Extract the [x, y] coordinate from the center of the cell holding the provided text.  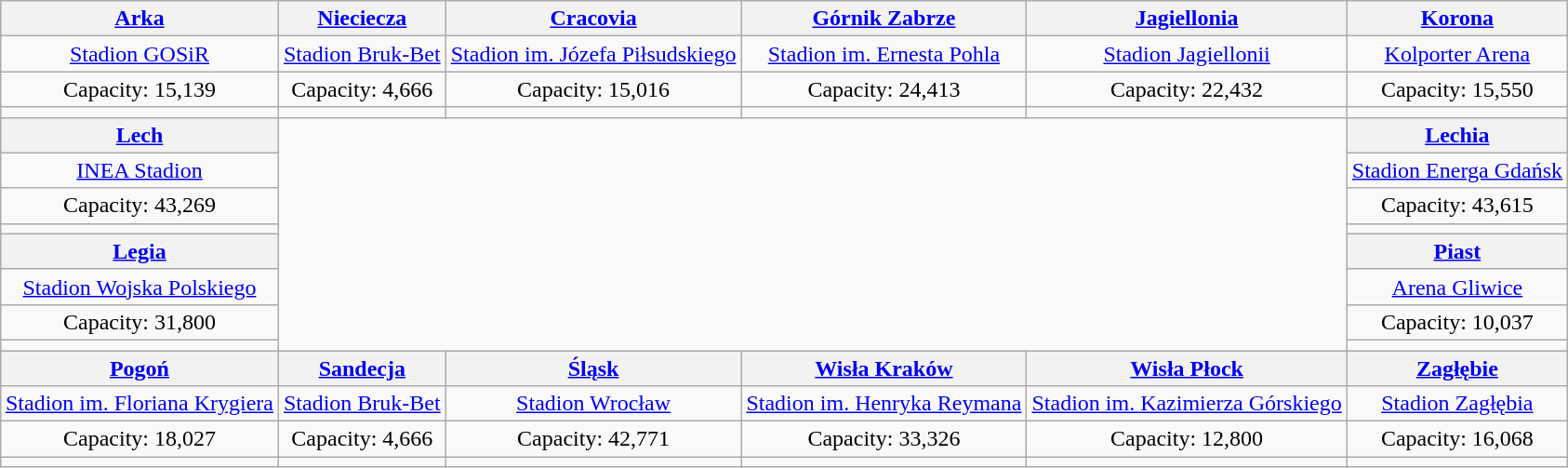
Stadion Wojska Polskiego [140, 287]
Stadion Zagłębia [1456, 404]
Sandecja [362, 368]
Jagiellonia [1187, 19]
Legia [140, 251]
Capacity: 43,615 [1456, 206]
Stadion im. Ernesta Pohla [884, 54]
Stadion Energa Gdańsk [1456, 170]
Wisła Płock [1187, 368]
Pogoń [140, 368]
Stadion im. Józefa Piłsudskiego [593, 54]
Capacity: 15,550 [1456, 89]
Nieciecza [362, 19]
Capacity: 15,016 [593, 89]
Capacity: 10,037 [1456, 322]
Zagłębie [1456, 368]
Lech [140, 135]
Capacity: 42,771 [593, 439]
Arka [140, 19]
Capacity: 16,068 [1456, 439]
Korona [1456, 19]
Cracovia [593, 19]
Capacity: 31,800 [140, 322]
Capacity: 22,432 [1187, 89]
Capacity: 15,139 [140, 89]
Capacity: 18,027 [140, 439]
Capacity: 33,326 [884, 439]
Stadion im. Floriana Krygiera [140, 404]
Śląsk [593, 368]
Kolporter Arena [1456, 54]
Stadion im. Kazimierza Górskiego [1187, 404]
Stadion GOSiR [140, 54]
Stadion Jagiellonii [1187, 54]
Wisła Kraków [884, 368]
INEA Stadion [140, 170]
Capacity: 24,413 [884, 89]
Capacity: 43,269 [140, 206]
Arena Gliwice [1456, 287]
Stadion Wrocław [593, 404]
Górnik Zabrze [884, 19]
Capacity: 12,800 [1187, 439]
Stadion im. Henryka Reymana [884, 404]
Piast [1456, 251]
Lechia [1456, 135]
